Find where the given text appears and provide that cell's center as [X, Y] coordinate. 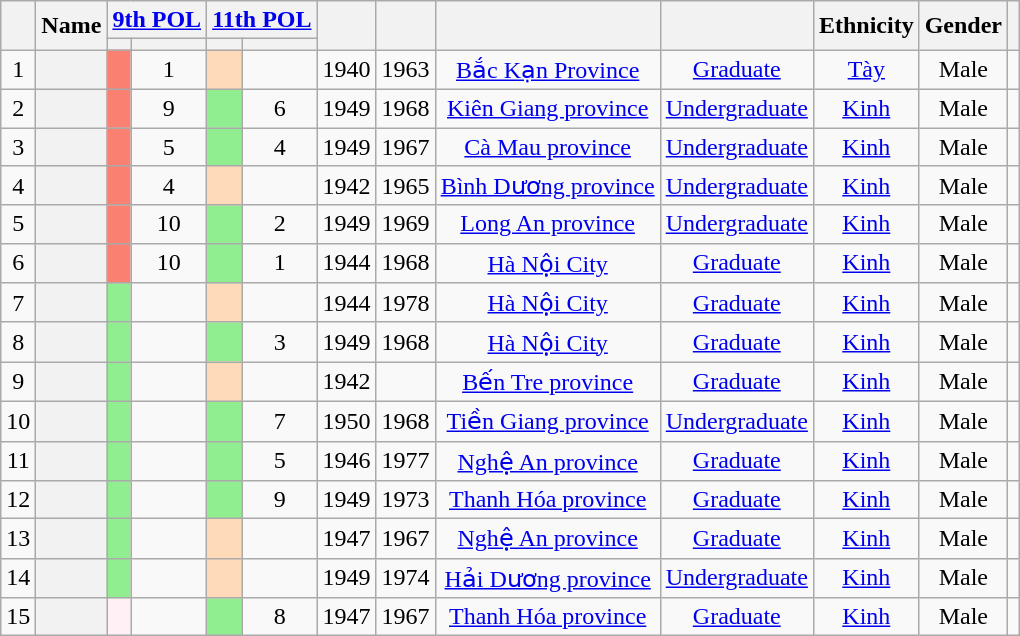
Gender [963, 26]
15 [18, 617]
1946 [346, 461]
Tiền Giang province [548, 421]
1977 [406, 461]
11 [18, 461]
1965 [406, 186]
1950 [346, 421]
Hải Dương province [548, 578]
Kiên Giang province [548, 108]
1969 [406, 224]
1974 [406, 578]
Long An province [548, 224]
1973 [406, 500]
Tày [866, 70]
12 [18, 500]
Bình Dương province [548, 186]
1940 [346, 70]
Name [72, 26]
14 [18, 578]
1963 [406, 70]
9th POL [157, 20]
Cà Mau province [548, 147]
13 [18, 539]
Bắc Kạn Province [548, 70]
11th POL [262, 20]
Bến Tre province [548, 382]
1978 [406, 303]
Ethnicity [866, 26]
